Identify which cell holds the provided text, then report its [x, y] central coordinate. 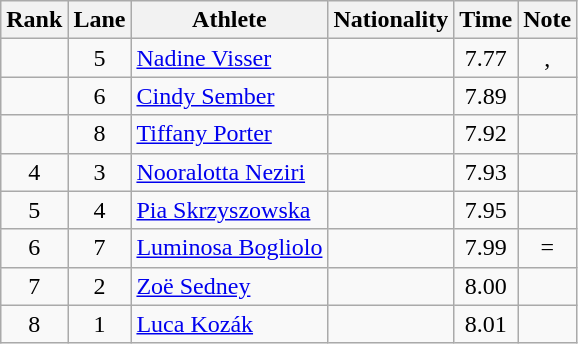
Luca Kozák [230, 324]
Rank [34, 20]
Athlete [230, 20]
Time [486, 20]
1 [100, 324]
7.93 [486, 172]
Zoë Sedney [230, 286]
= [548, 248]
Pia Skrzyszowska [230, 210]
7.99 [486, 248]
Nooralotta Neziri [230, 172]
7.92 [486, 134]
Nadine Visser [230, 58]
Lane [100, 20]
Tiffany Porter [230, 134]
Luminosa Bogliolo [230, 248]
8.00 [486, 286]
3 [100, 172]
Cindy Sember [230, 96]
2 [100, 286]
7.89 [486, 96]
, [548, 58]
7.77 [486, 58]
8.01 [486, 324]
Note [548, 20]
Nationality [391, 20]
7.95 [486, 210]
